Determine the (X, Y) coordinate at the center of the cell enclosing the given text.  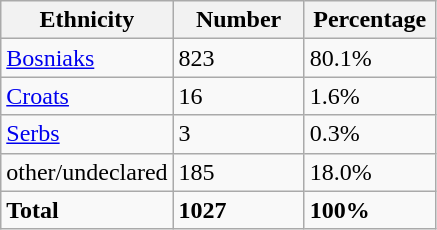
Bosniaks (87, 58)
Croats (87, 96)
823 (238, 58)
16 (238, 96)
18.0% (370, 172)
80.1% (370, 58)
Total (87, 210)
Ethnicity (87, 20)
other/undeclared (87, 172)
100% (370, 210)
185 (238, 172)
1.6% (370, 96)
3 (238, 134)
1027 (238, 210)
Number (238, 20)
0.3% (370, 134)
Percentage (370, 20)
Serbs (87, 134)
